Determine the (X, Y) coordinate at the center of the cell enclosing the given text.  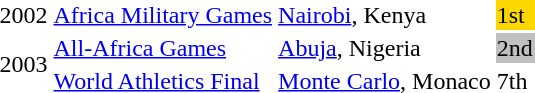
Abuja, Nigeria (385, 48)
Africa Military Games (163, 15)
1st (514, 15)
All-Africa Games (163, 48)
2nd (514, 48)
Nairobi, Kenya (385, 15)
